Output the (X, Y) coordinate of the center of the cell containing the given text.  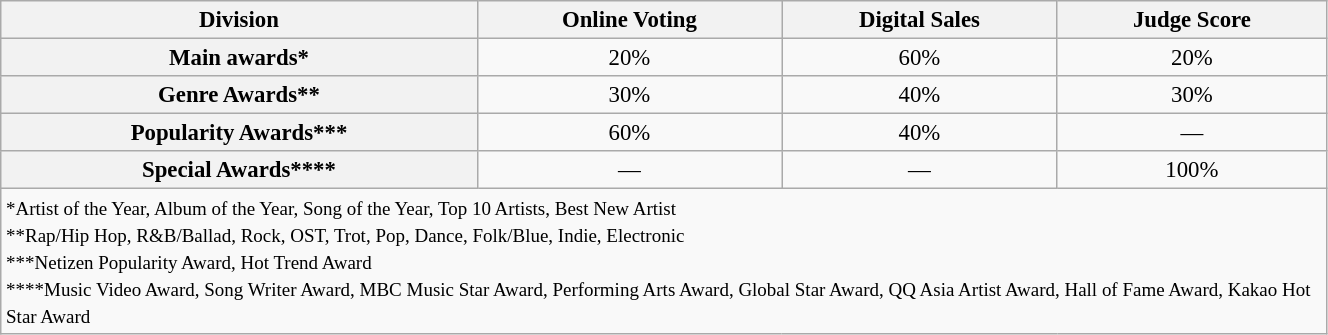
100% (1192, 170)
Online Voting (629, 20)
Main awards* (239, 58)
Judge Score (1192, 20)
Popularity Awards*** (239, 133)
Division (239, 20)
Special Awards**** (239, 170)
Genre Awards** (239, 95)
Digital Sales (920, 20)
